From the cell containing the given text, extract its center point as (X, Y) coordinate. 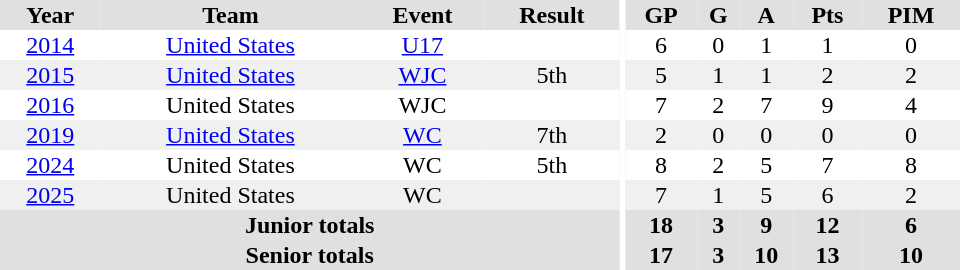
U17 (422, 45)
7th (552, 135)
17 (661, 255)
4 (911, 105)
Pts (828, 15)
GP (661, 15)
2024 (50, 165)
Year (50, 15)
18 (661, 225)
Result (552, 15)
2015 (50, 75)
2014 (50, 45)
2016 (50, 105)
Event (422, 15)
G (718, 15)
13 (828, 255)
Team (231, 15)
2025 (50, 195)
Senior totals (310, 255)
A (766, 15)
2019 (50, 135)
Junior totals (310, 225)
PIM (911, 15)
12 (828, 225)
